Extract the (X, Y) coordinate from the center of the cell holding the provided text.  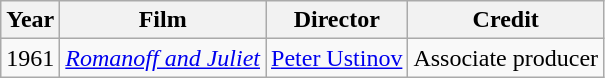
Peter Ustinov (337, 58)
Director (337, 20)
Year (30, 20)
Credit (506, 20)
Film (163, 20)
1961 (30, 58)
Associate producer (506, 58)
Romanoff and Juliet (163, 58)
